Extract the (x, y) coordinate from the center of the cell holding the provided text.  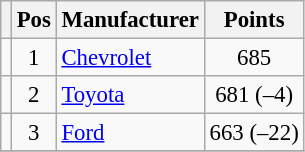
663 (–22) (254, 133)
685 (254, 58)
1 (34, 58)
Chevrolet (130, 58)
Manufacturer (130, 20)
2 (34, 95)
Toyota (130, 95)
3 (34, 133)
Pos (34, 20)
Ford (130, 133)
681 (–4) (254, 95)
Points (254, 20)
